Pinpoint the cell where the given text exists, returning its (X, Y) midpoint coordinate. 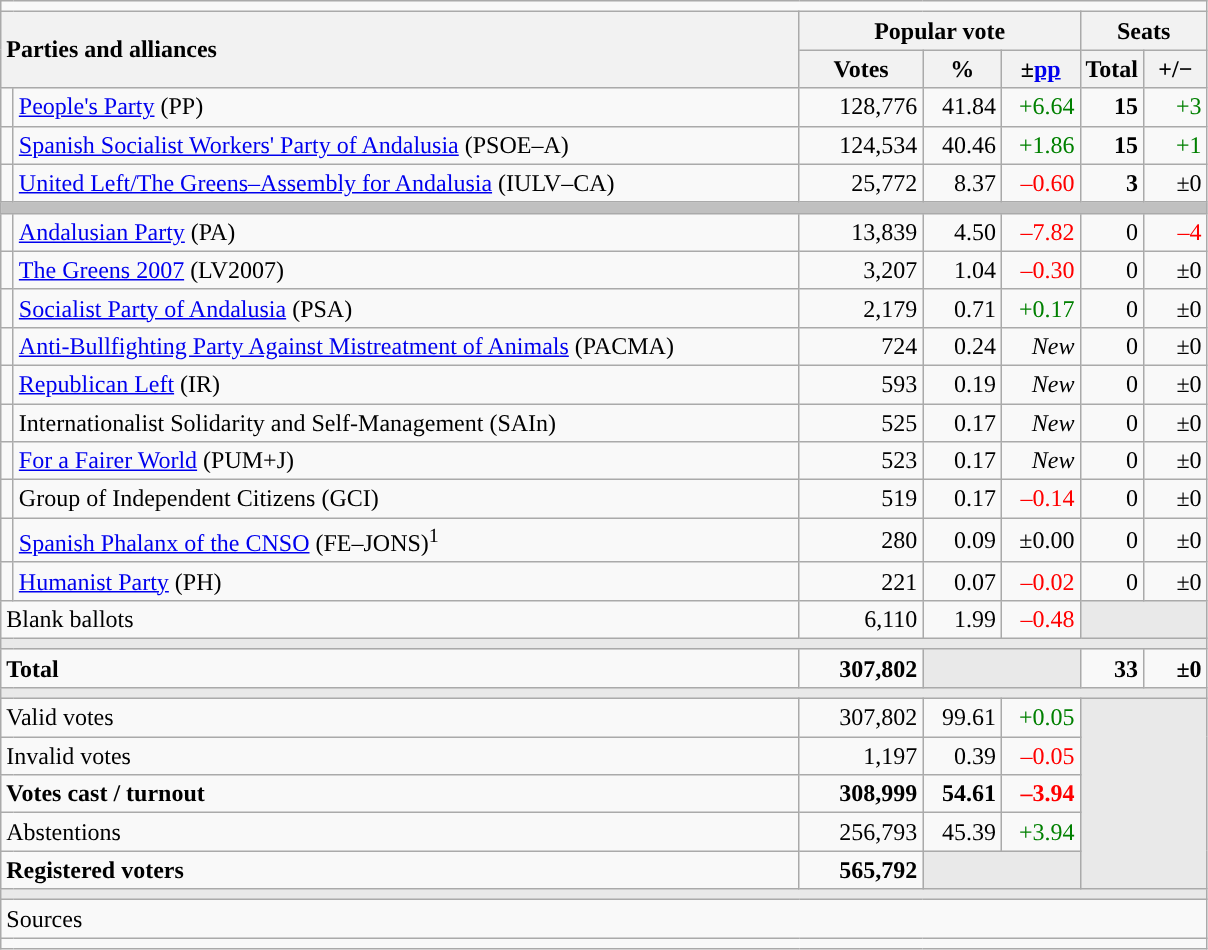
0.19 (962, 384)
221 (861, 581)
–0.48 (1040, 619)
41.84 (962, 107)
Spanish Phalanx of the CNSO (FE–JONS)1 (406, 540)
280 (861, 540)
45.39 (962, 832)
+/− (1176, 69)
–0.60 (1040, 183)
Seats (1144, 31)
Valid votes (400, 718)
+0.05 (1040, 718)
–3.94 (1040, 794)
–0.30 (1040, 270)
Socialist Party of Andalusia (PSA) (406, 308)
Votes (861, 69)
6,110 (861, 619)
25,772 (861, 183)
±0.00 (1040, 540)
+1.86 (1040, 145)
Sources (604, 919)
–7.82 (1040, 232)
8.37 (962, 183)
+6.64 (1040, 107)
–0.05 (1040, 756)
128,776 (861, 107)
565,792 (861, 870)
40.46 (962, 145)
308,999 (861, 794)
Registered voters (400, 870)
+0.17 (1040, 308)
1.99 (962, 619)
3 (1112, 183)
519 (861, 499)
525 (861, 423)
99.61 (962, 718)
2,179 (861, 308)
0.39 (962, 756)
Group of Independent Citizens (GCI) (406, 499)
0.71 (962, 308)
+3 (1176, 107)
Votes cast / turnout (400, 794)
+3.94 (1040, 832)
4.50 (962, 232)
3,207 (861, 270)
For a Fairer World (PUM+J) (406, 461)
256,793 (861, 832)
People's Party (PP) (406, 107)
Andalusian Party (PA) (406, 232)
+1 (1176, 145)
54.61 (962, 794)
1.04 (962, 270)
United Left/The Greens–Assembly for Andalusia (IULV–CA) (406, 183)
Anti-Bullfighting Party Against Mistreatment of Animals (PACMA) (406, 346)
1,197 (861, 756)
0.24 (962, 346)
Invalid votes (400, 756)
±pp (1040, 69)
724 (861, 346)
–0.14 (1040, 499)
Republican Left (IR) (406, 384)
523 (861, 461)
13,839 (861, 232)
Internationalist Solidarity and Self-Management (SAIn) (406, 423)
0.09 (962, 540)
124,534 (861, 145)
–4 (1176, 232)
% (962, 69)
Parties and alliances (400, 50)
0.07 (962, 581)
The Greens 2007 (LV2007) (406, 270)
Abstentions (400, 832)
Blank ballots (400, 619)
Humanist Party (PH) (406, 581)
33 (1112, 668)
Popular vote (940, 31)
593 (861, 384)
Spanish Socialist Workers' Party of Andalusia (PSOE–A) (406, 145)
–0.02 (1040, 581)
